Search for the cell housing the specified text and yield its [X, Y] center coordinate. 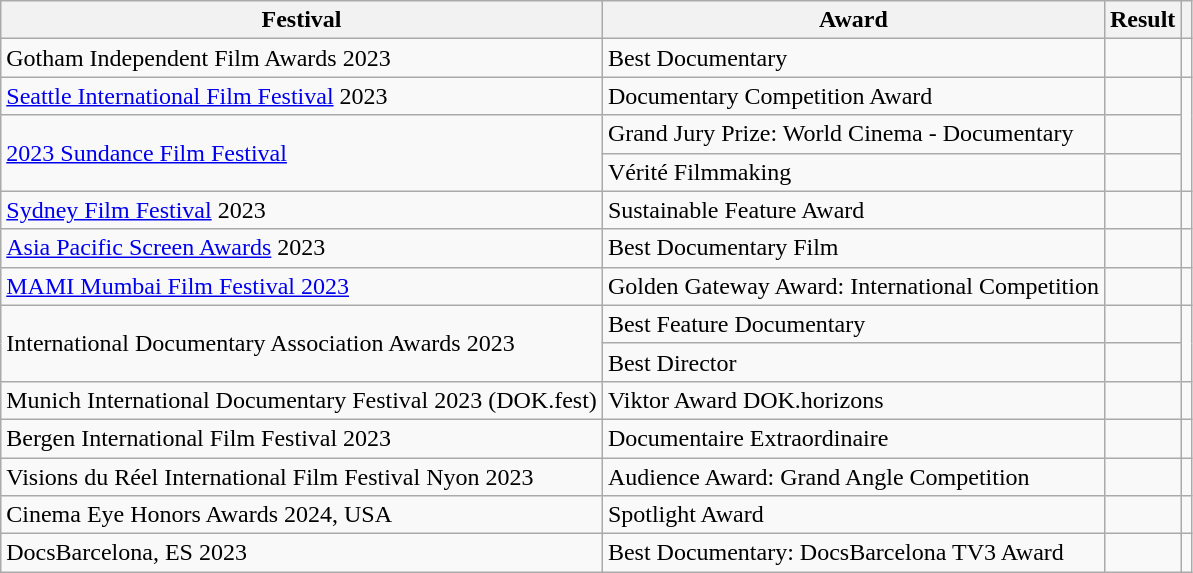
Best Documentary [853, 58]
International Documentary Association Awards 2023 [302, 343]
Grand Jury Prize: World Cinema - Documentary [853, 134]
Sustainable Feature Award [853, 210]
Munich International Documentary Festival 2023 (DOK.fest) [302, 400]
Documentaire Extraordinaire [853, 438]
Audience Award: Grand Angle Competition [853, 477]
Documentary Competition Award [853, 96]
Sydney Film Festival 2023 [302, 210]
Seattle International Film Festival 2023 [302, 96]
DocsBarcelona, ES 2023 [302, 553]
Best Feature Documentary [853, 324]
Visions du Réel International Film Festival Nyon 2023 [302, 477]
Result [1142, 20]
Asia Pacific Screen Awards 2023 [302, 248]
Cinema Eye Honors Awards 2024, USA [302, 515]
Gotham Independent Film Awards 2023 [302, 58]
Award [853, 20]
Best Documentary: DocsBarcelona TV3 Award [853, 553]
Bergen International Film Festival 2023 [302, 438]
Festival [302, 20]
2023 Sundance Film Festival [302, 153]
Viktor Award DOK.horizons [853, 400]
MAMI Mumbai Film Festival 2023 [302, 286]
Best Director [853, 362]
Spotlight Award [853, 515]
Vérité Filmmaking [853, 172]
Golden Gateway Award: International Competition [853, 286]
Best Documentary Film [853, 248]
